Pinpoint the cell where the given text exists, returning its (x, y) midpoint coordinate. 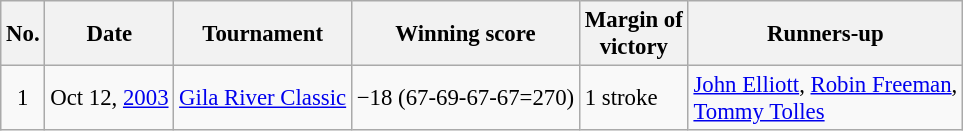
−18 (67-69-67-67=270) (465, 98)
No. (23, 34)
Gila River Classic (263, 98)
Oct 12, 2003 (110, 98)
Margin ofvictory (634, 34)
Tournament (263, 34)
1 (23, 98)
Runners-up (825, 34)
1 stroke (634, 98)
Winning score (465, 34)
John Elliott, Robin Freeman, Tommy Tolles (825, 98)
Date (110, 34)
